Provide the [x, y] coordinate of the cell's center where the given text is located.  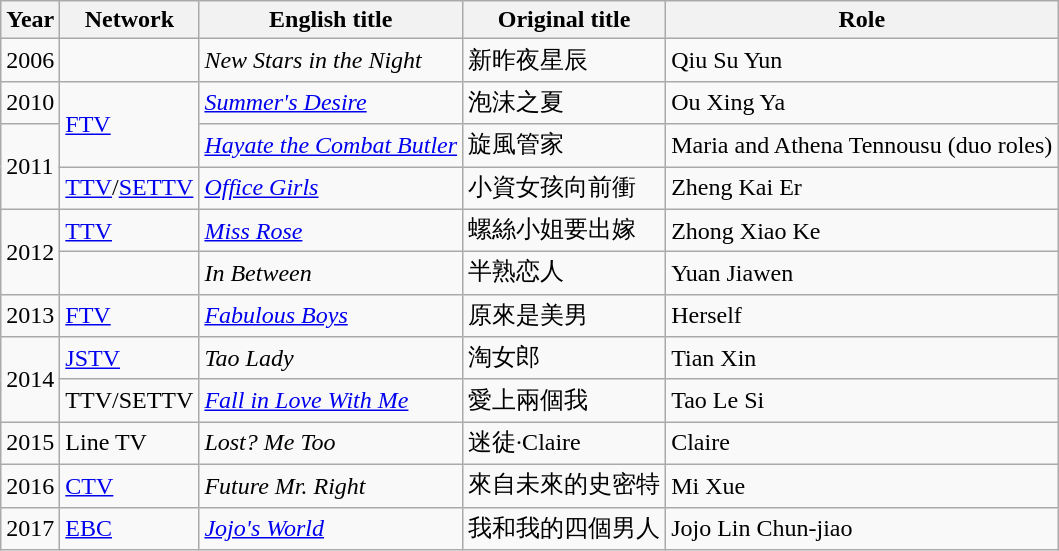
Tao Lady [331, 358]
Tian Xin [862, 358]
Miss Rose [331, 230]
泡沫之夏 [564, 102]
Hayate the Combat Butler [331, 146]
Original title [564, 20]
2012 [30, 252]
Line TV [130, 444]
半熟恋人 [564, 274]
Role [862, 20]
TTV [130, 230]
2010 [30, 102]
2013 [30, 316]
EBC [130, 528]
Lost? Me Too [331, 444]
Tao Le Si [862, 400]
Year [30, 20]
New Stars in the Night [331, 60]
In Between [331, 274]
Network [130, 20]
2014 [30, 380]
旋風管家 [564, 146]
Office Girls [331, 188]
來自未來的史密特 [564, 486]
2006 [30, 60]
2016 [30, 486]
原來是美男 [564, 316]
Jojo Lin Chun-jiao [862, 528]
迷徒·Claire [564, 444]
我和我的四個男人 [564, 528]
愛上兩個我 [564, 400]
淘女郎 [564, 358]
JSTV [130, 358]
2017 [30, 528]
2015 [30, 444]
Jojo's World [331, 528]
螺絲小姐要出嫁 [564, 230]
新昨夜星辰 [564, 60]
Yuan Jiawen [862, 274]
2011 [30, 166]
Zhong Xiao Ke [862, 230]
Ou Xing Ya [862, 102]
小資女孩向前衝 [564, 188]
Future Mr. Right [331, 486]
CTV [130, 486]
Fabulous Boys [331, 316]
Fall in Love With Me [331, 400]
English title [331, 20]
Summer's Desire [331, 102]
Zheng Kai Er [862, 188]
Maria and Athena Tennousu (duo roles) [862, 146]
Mi Xue [862, 486]
Qiu Su Yun [862, 60]
Claire [862, 444]
Herself [862, 316]
